Detect which cell encompasses the target text, then output its [x, y] center coordinate. 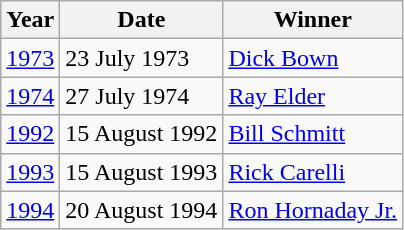
Ron Hornaday Jr. [313, 210]
27 July 1974 [142, 96]
Ray Elder [313, 96]
15 August 1992 [142, 134]
20 August 1994 [142, 210]
Rick Carelli [313, 172]
1992 [30, 134]
Dick Bown [313, 58]
Date [142, 20]
1973 [30, 58]
Winner [313, 20]
15 August 1993 [142, 172]
1993 [30, 172]
1974 [30, 96]
1994 [30, 210]
23 July 1973 [142, 58]
Bill Schmitt [313, 134]
Year [30, 20]
